For the text-containing cell, return its midpoint in (x, y) coordinate format. 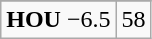
HOU −6.5 (58, 20)
58 (134, 20)
